From the cell containing the given text, extract its center point as [x, y] coordinate. 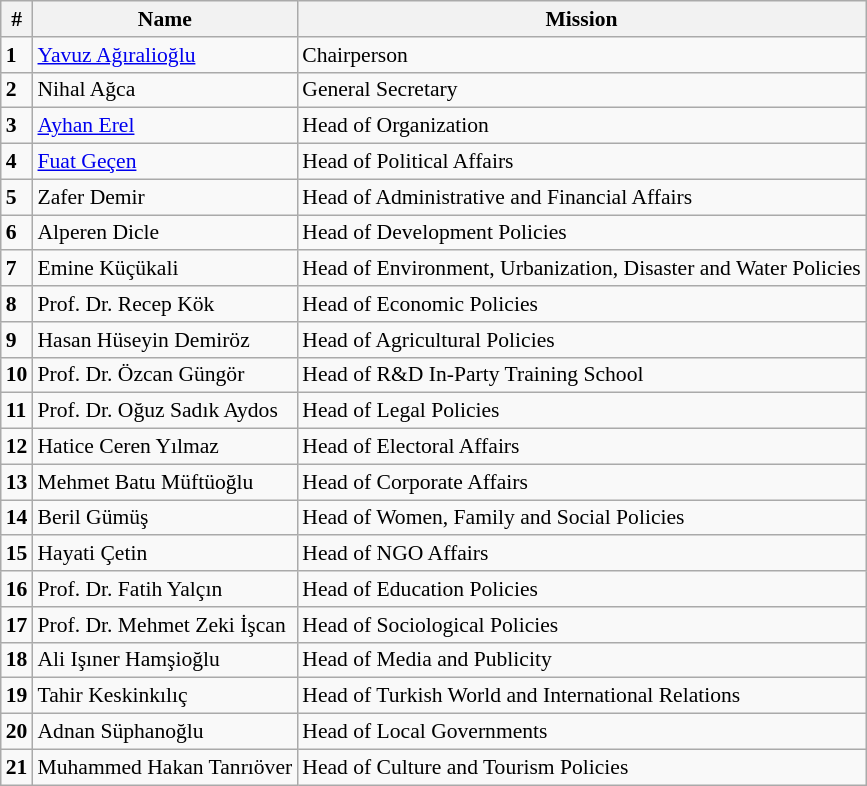
10 [17, 375]
Head of Organization [581, 126]
Head of R&D In-Party Training School [581, 375]
5 [17, 197]
Mehmet Batu Müftüoğlu [164, 482]
Head of Local Governments [581, 732]
Yavuz Ağıralioğlu [164, 55]
11 [17, 411]
Head of Electoral Affairs [581, 447]
14 [17, 518]
Head of Development Policies [581, 233]
Head of Education Policies [581, 589]
Head of Legal Policies [581, 411]
8 [17, 304]
Mission [581, 19]
20 [17, 732]
12 [17, 447]
Ayhan Erel [164, 126]
Head of Corporate Affairs [581, 482]
18 [17, 660]
Muhammed Hakan Tanrıöver [164, 767]
Head of Agricultural Policies [581, 340]
Head of Economic Policies [581, 304]
4 [17, 162]
Fuat Geçen [164, 162]
Nihal Ağca [164, 90]
Prof. Dr. Oğuz Sadık Aydos [164, 411]
Emine Küçükali [164, 269]
7 [17, 269]
Hasan Hüseyin Demiröz [164, 340]
19 [17, 696]
2 [17, 90]
21 [17, 767]
Head of Women, Family and Social Policies [581, 518]
Chairperson [581, 55]
Head of Political Affairs [581, 162]
Head of Administrative and Financial Affairs [581, 197]
Hayati Çetin [164, 554]
6 [17, 233]
Adnan Süphanoğlu [164, 732]
Head of Turkish World and International Relations [581, 696]
13 [17, 482]
Head of Sociological Policies [581, 625]
Prof. Dr. Mehmet Zeki İşcan [164, 625]
Alperen Dicle [164, 233]
Prof. Dr. Fatih Yalçın [164, 589]
Ali Işıner Hamşioğlu [164, 660]
16 [17, 589]
Prof. Dr. Özcan Güngör [164, 375]
1 [17, 55]
Prof. Dr. Recep Kök [164, 304]
Hatice Ceren Yılmaz [164, 447]
Tahir Keskinkılıç [164, 696]
Head of Media and Publicity [581, 660]
Beril Gümüş [164, 518]
9 [17, 340]
General Secretary [581, 90]
# [17, 19]
Head of Environment, Urbanization, Disaster and Water Policies [581, 269]
3 [17, 126]
Head of NGO Affairs [581, 554]
17 [17, 625]
Name [164, 19]
Head of Culture and Tourism Policies [581, 767]
Zafer Demir [164, 197]
15 [17, 554]
